Output the (X, Y) coordinate of the center of the cell containing the given text.  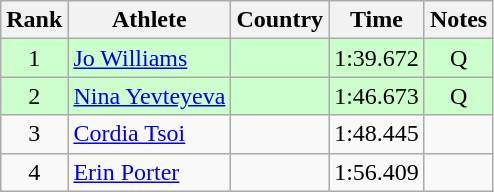
Notes (458, 20)
Erin Porter (150, 172)
Rank (34, 20)
1:48.445 (377, 134)
Time (377, 20)
Jo Williams (150, 58)
1:56.409 (377, 172)
Athlete (150, 20)
Nina Yevteyeva (150, 96)
3 (34, 134)
1:39.672 (377, 58)
Country (280, 20)
1:46.673 (377, 96)
1 (34, 58)
4 (34, 172)
Cordia Tsoi (150, 134)
2 (34, 96)
